Extract the (x, y) coordinate from the center of the cell holding the provided text.  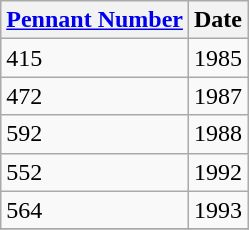
592 (95, 134)
1993 (218, 210)
472 (95, 96)
Pennant Number (95, 20)
Date (218, 20)
552 (95, 172)
415 (95, 58)
1988 (218, 134)
1987 (218, 96)
564 (95, 210)
1992 (218, 172)
1985 (218, 58)
